Provide the (X, Y) coordinate of the cell's center where the given text is located.  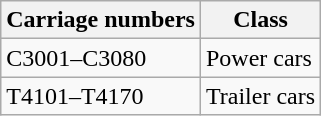
C3001–C3080 (101, 58)
Trailer cars (260, 96)
Power cars (260, 58)
T4101–T4170 (101, 96)
Class (260, 20)
Carriage numbers (101, 20)
